Return the [X, Y] coordinate for the center point of the cell that contains the specified text.  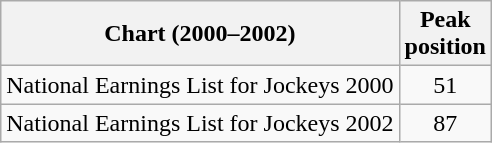
National Earnings List for Jockeys 2002 [200, 123]
51 [445, 85]
National Earnings List for Jockeys 2000 [200, 85]
Chart (2000–2002) [200, 34]
Peakposition [445, 34]
87 [445, 123]
